Pinpoint the cell where the given text exists, returning its [X, Y] midpoint coordinate. 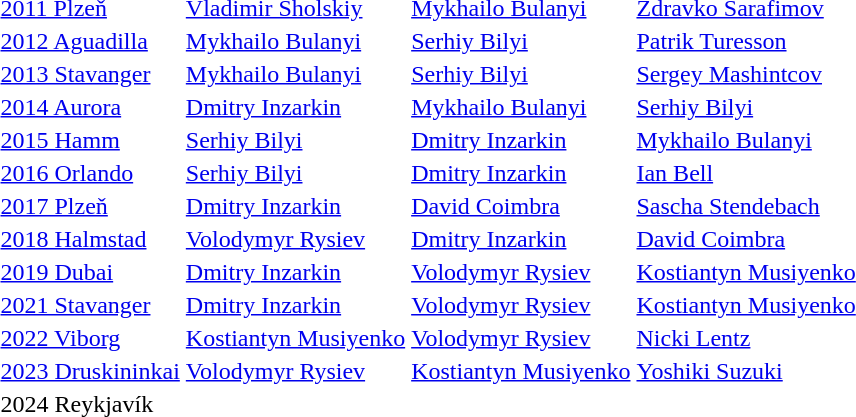
David Coimbra [521, 206]
